Extract the (X, Y) coordinate from the center of the cell holding the provided text.  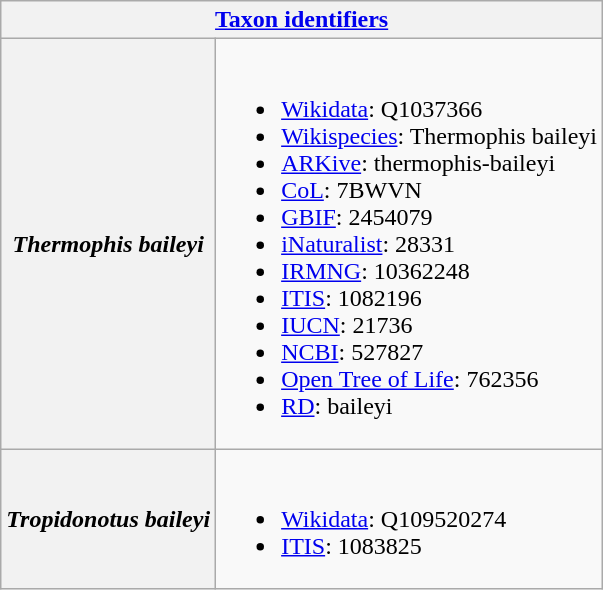
Tropidonotus baileyi (108, 519)
Thermophis baileyi (108, 244)
Taxon identifiers (302, 20)
Wikidata: Q109520274ITIS: 1083825 (410, 519)
